Capture the cell that displays the provided text and extract its [x, y] central coordinate. 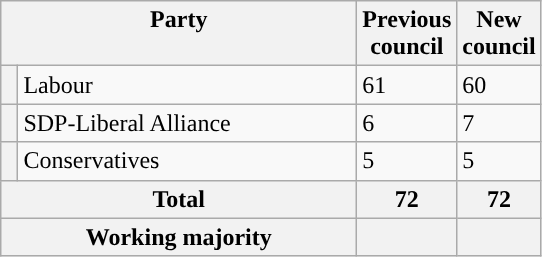
Conservatives [188, 161]
7 [499, 123]
61 [407, 85]
New council [499, 34]
Previous council [407, 34]
6 [407, 123]
Total [179, 199]
Labour [188, 85]
SDP-Liberal Alliance [188, 123]
Working majority [179, 237]
60 [499, 85]
Party [179, 34]
